From the cell containing the given text, extract its center point as (x, y) coordinate. 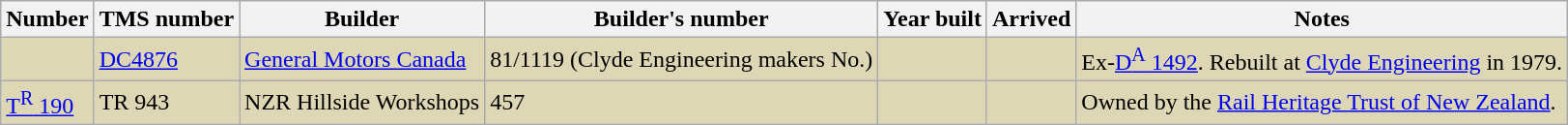
NZR Hillside Workshops (362, 103)
Arrived (1031, 19)
TR 943 (166, 103)
Ex-DA 1492. Rebuilt at Clyde Engineering in 1979. (1322, 60)
DC4876 (166, 60)
457 (682, 103)
Owned by the Rail Heritage Trust of New Zealand. (1322, 103)
Builder's number (682, 19)
81/1119 (Clyde Engineering makers No.) (682, 60)
Builder (362, 19)
General Motors Canada (362, 60)
Year built (933, 19)
Number (47, 19)
Notes (1322, 19)
TR 190 (47, 103)
TMS number (166, 19)
